Capture the cell that displays the provided text and extract its [x, y] central coordinate. 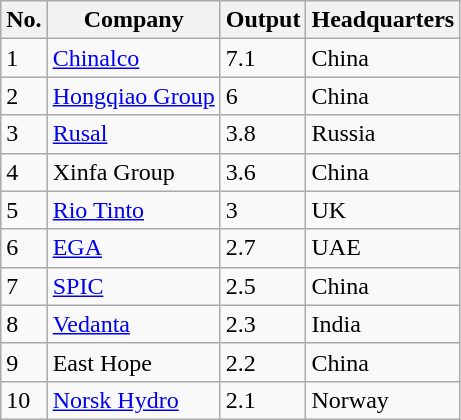
3.6 [263, 172]
2.3 [263, 324]
8 [24, 324]
SPIC [134, 286]
Rusal [134, 134]
Xinfa Group [134, 172]
2.1 [263, 400]
5 [24, 210]
2 [24, 96]
UK [383, 210]
EGA [134, 248]
East Hope [134, 362]
2.7 [263, 248]
Hongqiao Group [134, 96]
Rio Tinto [134, 210]
4 [24, 172]
Company [134, 20]
2.2 [263, 362]
Vedanta [134, 324]
1 [24, 58]
9 [24, 362]
Chinalco [134, 58]
Russia [383, 134]
Output [263, 20]
3.8 [263, 134]
Headquarters [383, 20]
7.1 [263, 58]
7 [24, 286]
UAE [383, 248]
India [383, 324]
10 [24, 400]
Norway [383, 400]
2.5 [263, 286]
No. [24, 20]
Norsk Hydro [134, 400]
